Return the (x, y) coordinate for the center point of the cell that contains the specified text.  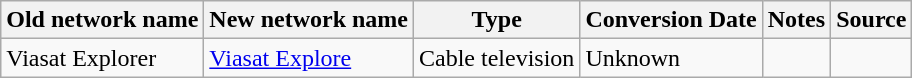
New network name (309, 20)
Unknown (671, 58)
Source (872, 20)
Conversion Date (671, 20)
Viasat Explore (309, 58)
Cable television (497, 58)
Viasat Explorer (102, 58)
Type (497, 20)
Old network name (102, 20)
Notes (796, 20)
